Detect which cell encompasses the target text, then output its (X, Y) center coordinate. 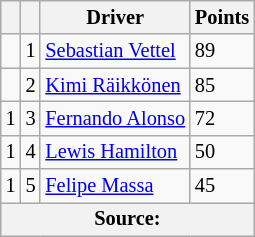
Sebastian Vettel (115, 51)
72 (222, 118)
Driver (115, 17)
Fernando Alonso (115, 118)
50 (222, 152)
5 (31, 186)
3 (31, 118)
Lewis Hamilton (115, 152)
89 (222, 51)
45 (222, 186)
Felipe Massa (115, 186)
Kimi Räikkönen (115, 85)
Source: (128, 219)
4 (31, 152)
Points (222, 17)
85 (222, 85)
2 (31, 85)
